Determine the [X, Y] coordinate at the center of the cell enclosing the given text.  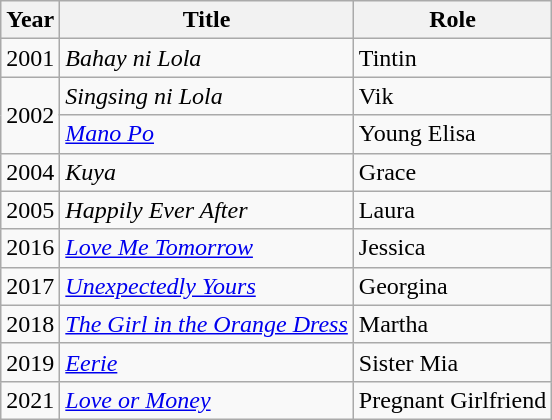
Sister Mia [452, 362]
Martha [452, 324]
2002 [30, 115]
The Girl in the Orange Dress [207, 324]
2019 [30, 362]
Unexpectedly Yours [207, 286]
2005 [30, 210]
Singsing ni Lola [207, 96]
Title [207, 20]
Mano Po [207, 134]
Pregnant Girlfriend [452, 400]
Grace [452, 172]
2004 [30, 172]
Love Me Tomorrow [207, 248]
Young Elisa [452, 134]
Georgina [452, 286]
Year [30, 20]
Role [452, 20]
Laura [452, 210]
2001 [30, 58]
2021 [30, 400]
Kuya [207, 172]
2017 [30, 286]
Tintin [452, 58]
2018 [30, 324]
Vik [452, 96]
Love or Money [207, 400]
Happily Ever After [207, 210]
Eerie [207, 362]
2016 [30, 248]
Bahay ni Lola [207, 58]
Jessica [452, 248]
